Search for the cell housing the specified text and yield its (X, Y) center coordinate. 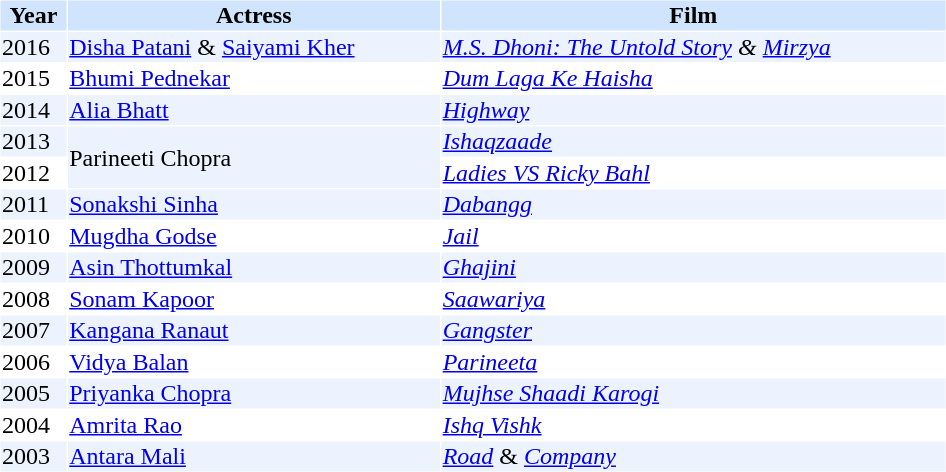
2004 (33, 425)
Sonakshi Sinha (254, 205)
Saawariya (693, 299)
2009 (33, 267)
Parineeti Chopra (254, 157)
Sonam Kapoor (254, 299)
Parineeta (693, 362)
Mugdha Godse (254, 236)
Disha Patani & Saiyami Kher (254, 47)
2013 (33, 141)
Antara Mali (254, 457)
2016 (33, 47)
Amrita Rao (254, 425)
2011 (33, 205)
Bhumi Pednekar (254, 79)
Jail (693, 236)
Road & Company (693, 457)
Asin Thottumkal (254, 267)
Ghajini (693, 267)
2003 (33, 457)
2014 (33, 110)
Alia Bhatt (254, 110)
2012 (33, 173)
Film (693, 15)
Dum Laga Ke Haisha (693, 79)
Kangana Ranaut (254, 331)
M.S. Dhoni: The Untold Story & Mirzya (693, 47)
Gangster (693, 331)
2015 (33, 79)
2007 (33, 331)
Ishq Vishk (693, 425)
2008 (33, 299)
2010 (33, 236)
Actress (254, 15)
Vidya Balan (254, 362)
Ishaqzaade (693, 141)
2005 (33, 393)
2006 (33, 362)
Mujhse Shaadi Karogi (693, 393)
Priyanka Chopra (254, 393)
Highway (693, 110)
Year (33, 15)
Dabangg (693, 205)
Ladies VS Ricky Bahl (693, 173)
